Search for the cell housing the specified text and yield its [x, y] center coordinate. 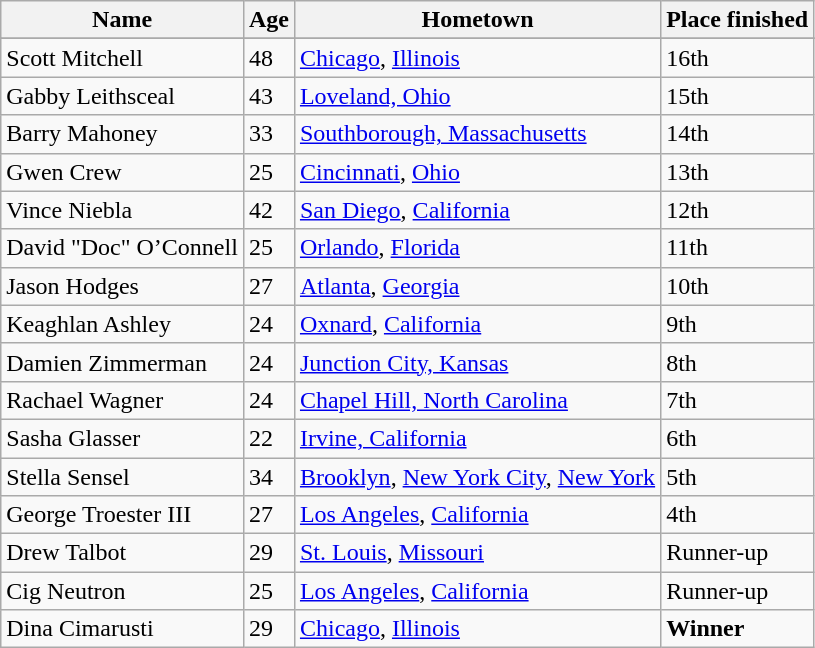
9th [738, 324]
12th [738, 210]
Gwen Crew [122, 172]
14th [738, 134]
Gabby Leithsceal [122, 96]
Vince Niebla [122, 210]
16th [738, 58]
St. Louis, Missouri [477, 553]
Rachael Wagner [122, 400]
7th [738, 400]
15th [738, 96]
George Troester III [122, 515]
Sasha Glasser [122, 438]
David "Doc" O’Connell [122, 248]
Damien Zimmerman [122, 362]
10th [738, 286]
Keaghlan Ashley [122, 324]
Orlando, Florida [477, 248]
San Diego, California [477, 210]
8th [738, 362]
33 [268, 134]
Cincinnati, Ohio [477, 172]
34 [268, 477]
Age [268, 20]
48 [268, 58]
Name [122, 20]
Scott Mitchell [122, 58]
4th [738, 515]
Jason Hodges [122, 286]
42 [268, 210]
Winner [738, 629]
6th [738, 438]
Irvine, California [477, 438]
22 [268, 438]
Drew Talbot [122, 553]
Hometown [477, 20]
Oxnard, California [477, 324]
Southborough, Massachusetts [477, 134]
43 [268, 96]
Loveland, Ohio [477, 96]
13th [738, 172]
Brooklyn, New York City, New York [477, 477]
Cig Neutron [122, 591]
Atlanta, Georgia [477, 286]
11th [738, 248]
Stella Sensel [122, 477]
5th [738, 477]
Junction City, Kansas [477, 362]
Place finished [738, 20]
Barry Mahoney [122, 134]
Chapel Hill, North Carolina [477, 400]
Dina Cimarusti [122, 629]
